Return (x, y) of the center of cell containing provided text 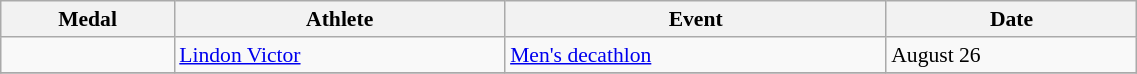
Lindon Victor (340, 55)
Men's decathlon (696, 55)
Medal (88, 19)
August 26 (1012, 55)
Date (1012, 19)
Event (696, 19)
Athlete (340, 19)
